Return the (X, Y) coordinate for the center point of the cell that contains the specified text.  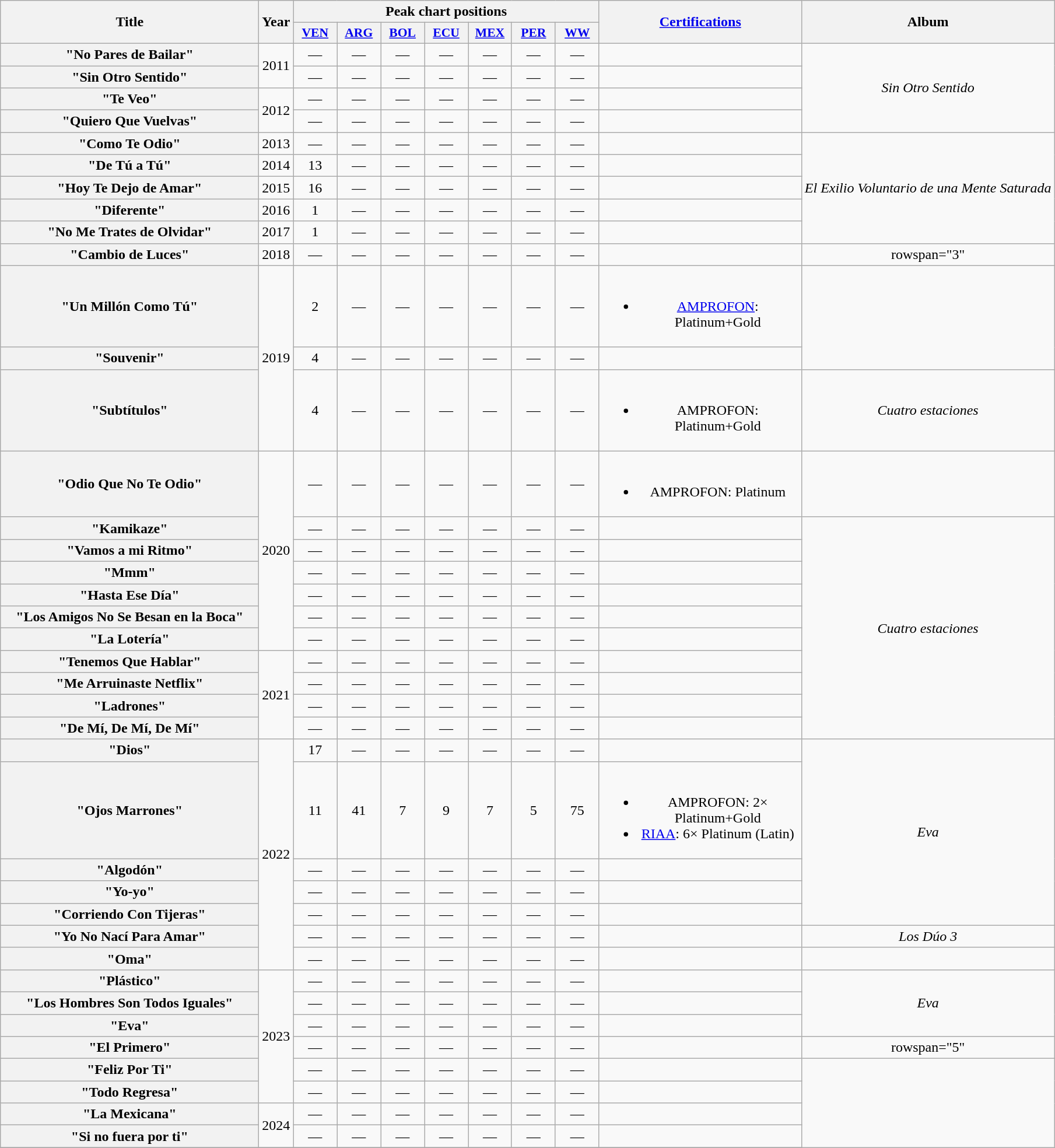
AMPROFON: 2× Platinum+GoldRIAA: 6× Platinum (Latin) (700, 810)
5 (533, 810)
"No Me Trates de Olvidar" (129, 232)
"La Mexicana" (129, 1114)
"Ladrones" (129, 706)
"Quiero Que Vuelvas" (129, 121)
"Dios" (129, 750)
VEN (315, 33)
Certifications (700, 22)
"Algodón" (129, 870)
"La Lotería" (129, 639)
"Subtítulos" (129, 410)
"Me Arruinaste Netflix" (129, 684)
13 (315, 166)
"Yo-yo" (129, 892)
"Plástico" (129, 981)
"Kamikaze" (129, 528)
2024 (276, 1125)
Title (129, 22)
rowspan="5" (928, 1048)
"El Primero" (129, 1048)
2019 (276, 358)
WW (577, 33)
"Sin Otro Sentido" (129, 76)
El Exilio Voluntario de una Mente Saturada (928, 188)
2020 (276, 551)
"Ojos Marrones" (129, 810)
2017 (276, 232)
2015 (276, 188)
11 (315, 810)
"Todo Regresa" (129, 1092)
75 (577, 810)
PER (533, 33)
"Eva" (129, 1025)
MEX (490, 33)
9 (447, 810)
Album (928, 22)
"Oma" (129, 958)
2018 (276, 254)
"Un Millón Como Tú" (129, 306)
2022 (276, 854)
rowspan="3" (928, 254)
"Tenemos Que Hablar" (129, 661)
"Los Hombres Son Todos Iguales" (129, 1003)
"Yo No Nací Para Amar" (129, 936)
17 (315, 750)
"Souvenir" (129, 358)
2012 (276, 110)
16 (315, 188)
Sin Otro Sentido (928, 87)
2014 (276, 166)
"Diferente" (129, 210)
2023 (276, 1036)
AMPROFON: Platinum (700, 484)
"De Mí, De Mí, De Mí" (129, 728)
"Vamos a mi Ritmo" (129, 550)
"Si no fuera por ti" (129, 1136)
"Mmm" (129, 572)
41 (359, 810)
"De Tú a Tú" (129, 166)
Los Dúo 3 (928, 936)
"Como Te Odio" (129, 143)
Year (276, 22)
Peak chart positions (446, 12)
"Odio Que No Te Odio" (129, 484)
"Hasta Ese Día" (129, 594)
2013 (276, 143)
"No Pares de Bailar" (129, 54)
"Te Veo" (129, 99)
2021 (276, 695)
"Corriendo Con Tijeras" (129, 914)
ECU (447, 33)
BOL (402, 33)
2016 (276, 210)
2011 (276, 65)
"Hoy Te Dejo de Amar" (129, 188)
"Los Amigos No Se Besan en la Boca" (129, 617)
2 (315, 306)
"Feliz Por Ti" (129, 1070)
"Cambio de Luces" (129, 254)
ARG (359, 33)
